Output the (x, y) coordinate of the center of the cell containing the given text.  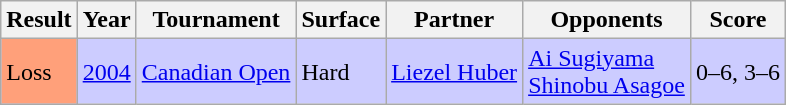
Score (738, 20)
0–6, 3–6 (738, 72)
Tournament (216, 20)
Partner (454, 20)
Year (106, 20)
Ai Sugiyama Shinobu Asagoe (607, 72)
Canadian Open (216, 72)
Opponents (607, 20)
Result (39, 20)
2004 (106, 72)
Liezel Huber (454, 72)
Hard (341, 72)
Surface (341, 20)
Loss (39, 72)
